Find where the given text appears and provide that cell's center as (x, y) coordinate. 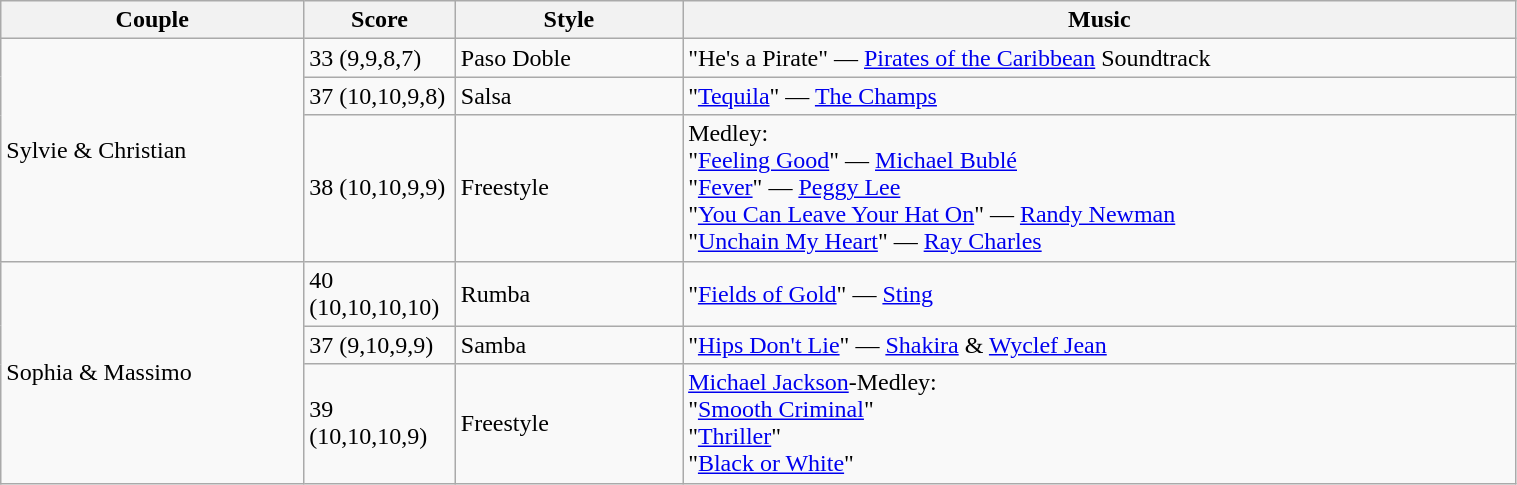
37 (9,10,9,9) (380, 345)
Paso Doble (568, 58)
40 (10,10,10,10) (380, 294)
"Fields of Gold" — Sting (1100, 294)
Style (568, 20)
Sylvie & Christian (152, 150)
Sophia & Massimo (152, 372)
"Tequila" — The Champs (1100, 96)
39 (10,10,10,9) (380, 424)
Samba (568, 345)
Score (380, 20)
37 (10,10,9,8) (380, 96)
Salsa (568, 96)
"He's a Pirate" — Pirates of the Caribbean Soundtrack (1100, 58)
Music (1100, 20)
33 (9,9,8,7) (380, 58)
38 (10,10,9,9) (380, 188)
Couple (152, 20)
Michael Jackson-Medley:"Smooth Criminal""Thriller""Black or White" (1100, 424)
"Hips Don't Lie" — Shakira & Wyclef Jean (1100, 345)
Medley:"Feeling Good" — Michael Bublé"Fever" — Peggy Lee"You Can Leave Your Hat On" — Randy Newman"Unchain My Heart" — Ray Charles (1100, 188)
Rumba (568, 294)
